Locate the cell with the specified text and output its (X, Y) center coordinate. 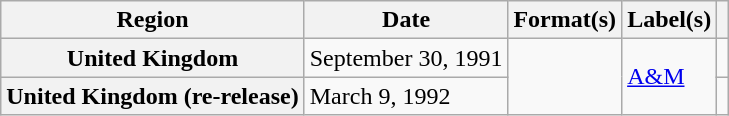
United Kingdom (152, 58)
Date (406, 20)
March 9, 1992 (406, 96)
United Kingdom (re-release) (152, 96)
September 30, 1991 (406, 58)
A&M (670, 77)
Label(s) (670, 20)
Region (152, 20)
Format(s) (565, 20)
